Determine the (X, Y) coordinate at the center of the cell enclosing the given text.  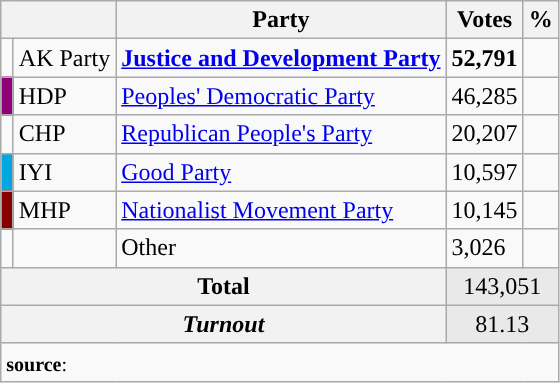
Turnout (224, 324)
Nationalist Movement Party (281, 210)
20,207 (484, 134)
Votes (484, 20)
143,051 (502, 286)
10,597 (484, 172)
MHP (64, 210)
46,285 (484, 96)
10,145 (484, 210)
AK Party (64, 58)
% (540, 20)
Republican People's Party (281, 134)
CHP (64, 134)
source: (280, 362)
52,791 (484, 58)
IYI (64, 172)
Party (281, 20)
Good Party (281, 172)
81.13 (502, 324)
3,026 (484, 248)
HDP (64, 96)
Total (224, 286)
Peoples' Democratic Party (281, 96)
Other (281, 248)
Justice and Development Party (281, 58)
